Scan for the cell matching the given text and deliver its [X, Y] coordinate at center. 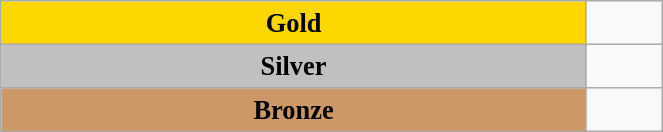
Silver [294, 66]
Gold [294, 22]
Bronze [294, 109]
